Output the [x, y] coordinate of the center of the cell containing the given text.  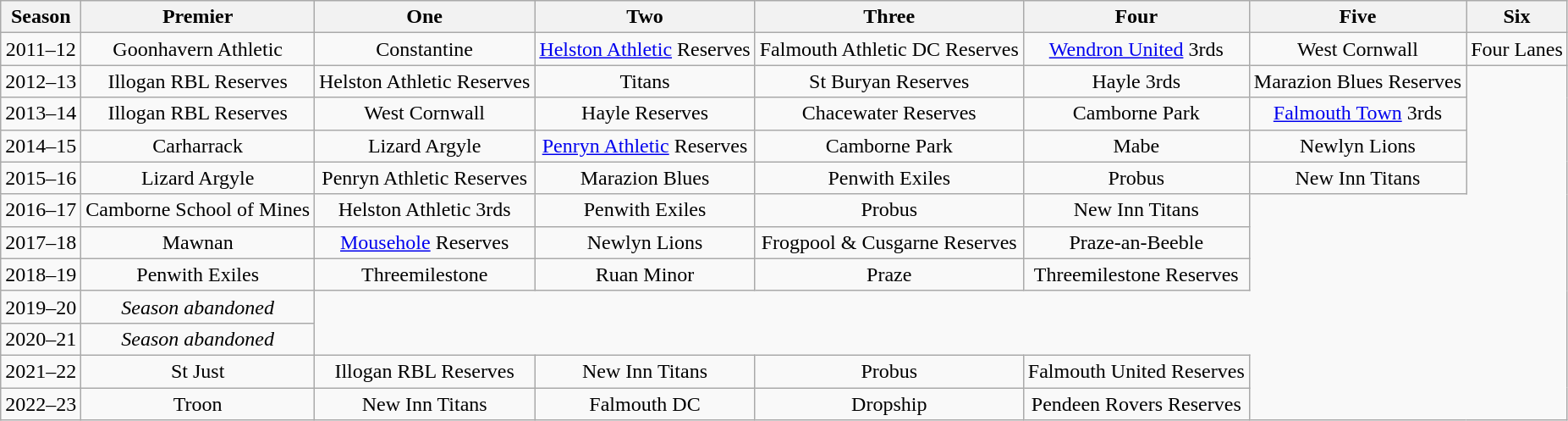
Marazion Blues [645, 178]
2021–22 [41, 371]
Falmouth United Reserves [1136, 371]
2015–16 [41, 178]
2013–14 [41, 114]
Mawnan [198, 242]
St Buryan Reserves [889, 81]
2011–12 [41, 49]
Helston Athletic 3rds [425, 210]
Dropship [889, 404]
Hayle Reserves [645, 114]
Five [1357, 17]
Premier [198, 17]
Marazion Blues Reserves [1357, 81]
Mousehole Reserves [425, 242]
2012–13 [41, 81]
Frogpool & Cusgarne Reserves [889, 242]
Chacewater Reserves [889, 114]
Six [1517, 17]
Titans [645, 81]
2022–23 [41, 404]
2016–17 [41, 210]
Constantine [425, 49]
2014–15 [41, 146]
Pendeen Rovers Reserves [1136, 404]
2019–20 [41, 307]
Three [889, 17]
2018–19 [41, 274]
Troon [198, 404]
Threemilestone [425, 274]
Falmouth DC [645, 404]
Praze-an-Beeble [1136, 242]
2017–18 [41, 242]
Two [645, 17]
Season [41, 17]
Ruan Minor [645, 274]
Four Lanes [1517, 49]
Wendron United 3rds [1136, 49]
Threemilestone Reserves [1136, 274]
Goonhavern Athletic [198, 49]
Camborne School of Mines [198, 210]
Four [1136, 17]
St Just [198, 371]
Hayle 3rds [1136, 81]
One [425, 17]
Praze [889, 274]
Mabe [1136, 146]
Falmouth Athletic DC Reserves [889, 49]
2020–21 [41, 339]
Carharrack [198, 146]
Falmouth Town 3rds [1357, 114]
